Return the (x, y) coordinate for the center point of the cell that contains the specified text.  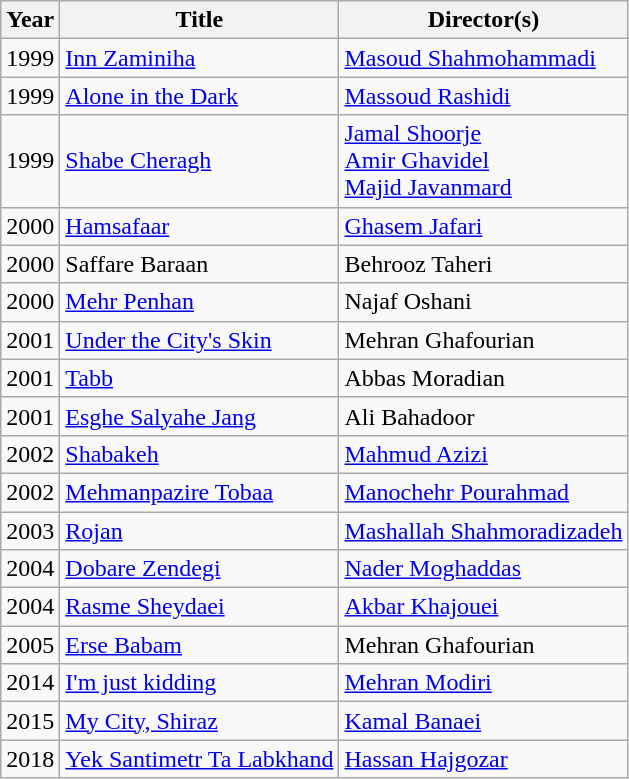
Director(s) (484, 20)
Dobare Zendegi (200, 569)
I'm just kidding (200, 683)
Title (200, 20)
Najaf Oshani (484, 302)
Mashallah Shahmoradizadeh (484, 531)
Alone in the Dark (200, 96)
2005 (30, 645)
Kamal Banaei (484, 721)
2015 (30, 721)
Shabakeh (200, 454)
Behrooz Taheri (484, 264)
My City, Shiraz (200, 721)
Esghe Salyahe Jang (200, 416)
Mahmud Azizi (484, 454)
Nader Moghaddas (484, 569)
Akbar Khajouei (484, 607)
Mehmanpazire Tobaa (200, 492)
Erse Babam (200, 645)
Mehran Modiri (484, 683)
Rojan (200, 531)
Massoud Rashidi (484, 96)
Abbas Moradian (484, 378)
Masoud Shahmohammadi (484, 58)
Shabe Cheragh (200, 161)
Hassan Hajgozar (484, 759)
Tabb (200, 378)
Jamal ShoorjeAmir GhavidelMajid Javanmard (484, 161)
Manochehr Pourahmad (484, 492)
2014 (30, 683)
Hamsafaar (200, 226)
Year (30, 20)
Yek Santimetr Ta Labkhand (200, 759)
Rasme Sheydaei (200, 607)
Inn Zaminiha (200, 58)
2003 (30, 531)
2018 (30, 759)
Under the City's Skin (200, 340)
Ghasem Jafari (484, 226)
Mehr Penhan (200, 302)
Ali Bahadoor (484, 416)
Saffare Baraan (200, 264)
